For the text-containing cell, return its midpoint in (X, Y) coordinate format. 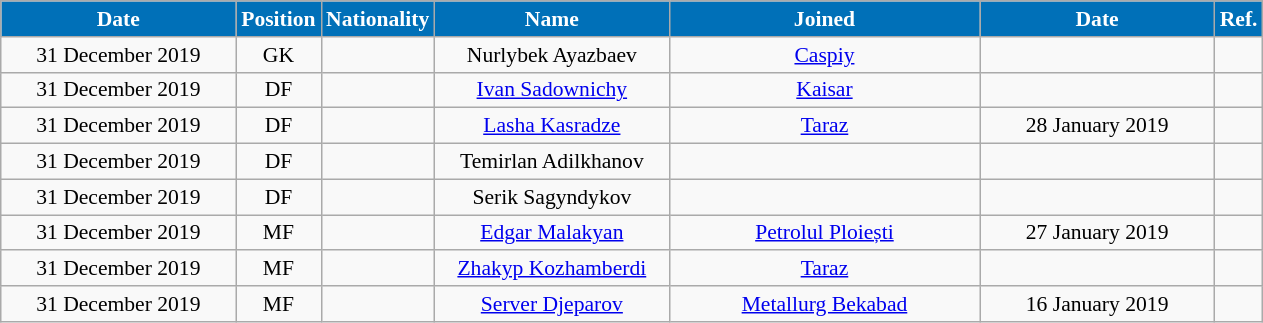
Nurlybek Ayazbaev (552, 55)
Position (278, 19)
Metallurg Bekabad (824, 304)
Petrolul Ploiești (824, 233)
GK (278, 55)
Ivan Sadownichy (552, 90)
Edgar Malakyan (552, 233)
Lasha Kasradze (552, 126)
27 January 2019 (1098, 233)
16 January 2019 (1098, 304)
Kaisar (824, 90)
Nationality (378, 19)
Temirlan Adilkhanov (552, 162)
28 January 2019 (1098, 126)
Caspiy (824, 55)
Zhakyp Kozhamberdi (552, 269)
Name (552, 19)
Server Djeparov (552, 304)
Serik Sagyndykov (552, 197)
Ref. (1239, 19)
Joined (824, 19)
